Output the [X, Y] coordinate of the center of the cell containing the given text.  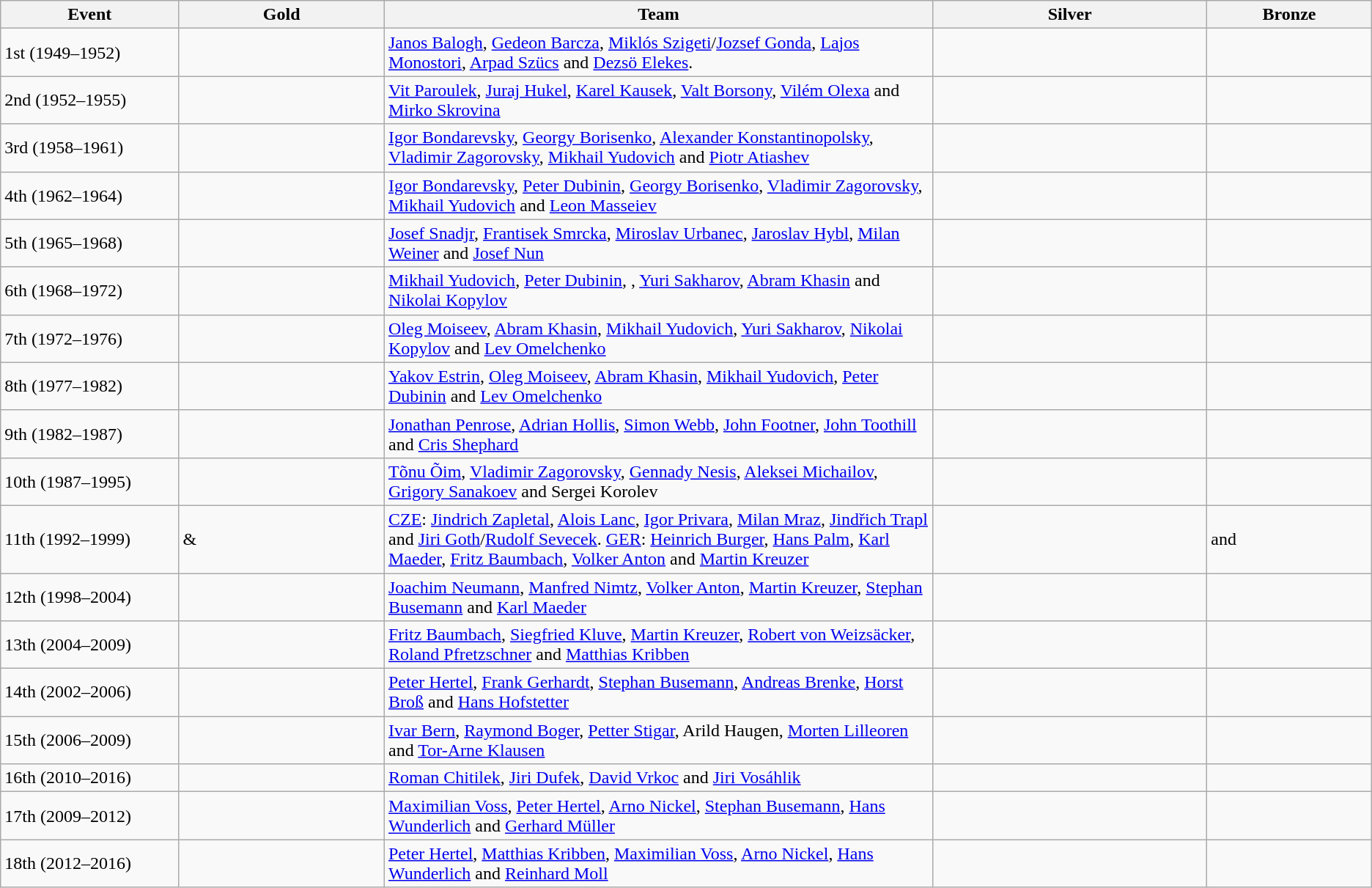
Roman Chitilek, Jiri Dufek, David Vrkoc and Jiri Vosáhlik [658, 778]
13th (2004–2009) [89, 645]
Team [658, 15]
Ivar Bern, Raymond Boger, Petter Stigar, Arild Haugen, Morten Lilleoren and Tor-Arne Klausen [658, 741]
6th (1968–1972) [89, 290]
Fritz Baumbach, Siegfried Kluve, Martin Kreuzer, Robert von Weizsäcker, Roland Pfretzschner and Matthias Kribben [658, 645]
Tõnu Õim, Vladimir Zagorovsky, Gennady Nesis, Aleksei Michailov, Grigory Sanakoev and Sergei Korolev [658, 481]
Yakov Estrin, Oleg Moiseev, Abram Khasin, Mikhail Yudovich, Peter Dubinin and Lev Omelchenko [658, 386]
Oleg Moiseev, Abram Khasin, Mikhail Yudovich, Yuri Sakharov, Nikolai Kopylov and Lev Omelchenko [658, 339]
Joachim Neumann, Manfred Nimtz, Volker Anton, Martin Kreuzer, Stephan Busemann and Karl Maeder [658, 597]
Gold [281, 15]
10th (1987–1995) [89, 481]
Janos Balogh, Gedeon Barcza, Miklós Szigeti/Jozsef Gonda, Lajos Monostori, Arpad Szücs and Dezsö Elekes. [658, 53]
17th (2009–2012) [89, 815]
Josef Snadjr, Frantisek Smrcka, Miroslav Urbanec, Jaroslav Hybl, Milan Weiner and Josef Nun [658, 243]
1st (1949–1952) [89, 53]
Jonathan Penrose, Adrian Hollis, Simon Webb, John Footner, John Toothill and Cris Shephard [658, 434]
5th (1965–1968) [89, 243]
9th (1982–1987) [89, 434]
Maximilian Voss, Peter Hertel, Arno Nickel, Stephan Busemann, Hans Wunderlich and Gerhard Müller [658, 815]
Bronze [1289, 15]
& [281, 539]
Event [89, 15]
Igor Bondarevsky, Georgy Borisenko, Alexander Konstantinopolsky, Vladimir Zagorovsky, Mikhail Yudovich and Piotr Atiashev [658, 148]
14th (2002–2006) [89, 692]
Peter Hertel, Matthias Kribben, Maximilian Voss, Arno Nickel, Hans Wunderlich and Reinhard Moll [658, 864]
Vit Paroulek, Juraj Hukel, Karel Kausek, Valt Borsony, Vilém Olexa and Mirko Skrovina [658, 100]
and [1289, 539]
15th (2006–2009) [89, 741]
8th (1977–1982) [89, 386]
4th (1962–1964) [89, 195]
Mikhail Yudovich, Peter Dubinin, , Yuri Sakharov, Abram Khasin and Nikolai Kopylov [658, 290]
3rd (1958–1961) [89, 148]
2nd (1952–1955) [89, 100]
7th (1972–1976) [89, 339]
18th (2012–2016) [89, 864]
12th (1998–2004) [89, 597]
16th (2010–2016) [89, 778]
Silver [1070, 15]
11th (1992–1999) [89, 539]
Igor Bondarevsky, Peter Dubinin, Georgy Borisenko, Vladimir Zagorovsky, Mikhail Yudovich and Leon Masseiev [658, 195]
Peter Hertel, Frank Gerhardt, Stephan Busemann, Andreas Brenke, Horst Broß and Hans Hofstetter [658, 692]
